Find where the given text appears and provide that cell's center as [x, y] coordinate. 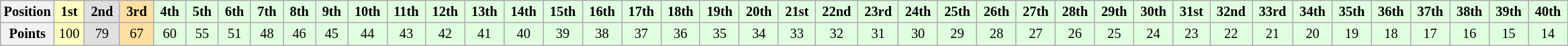
35 [719, 34]
31st [1191, 11]
3rd [136, 11]
38 [602, 34]
25th [957, 11]
29 [957, 34]
43 [406, 34]
34th [1312, 11]
18th [680, 11]
26th [997, 11]
48 [267, 34]
28 [997, 34]
23rd [878, 11]
67 [136, 34]
51 [234, 34]
20 [1312, 34]
Points [28, 34]
5th [202, 11]
30 [918, 34]
6th [234, 11]
4th [170, 11]
27 [1035, 34]
1st [70, 11]
16 [1469, 34]
17 [1430, 34]
32 [837, 34]
14th [523, 11]
7th [267, 11]
14 [1548, 34]
15 [1508, 34]
27th [1035, 11]
30th [1153, 11]
37 [641, 34]
11th [406, 11]
2nd [102, 11]
33 [796, 34]
12th [445, 11]
32nd [1232, 11]
8th [299, 11]
24 [1153, 34]
15th [563, 11]
26 [1075, 34]
21st [796, 11]
31 [878, 34]
79 [102, 34]
17th [641, 11]
24th [918, 11]
39th [1508, 11]
44 [367, 34]
38th [1469, 11]
21 [1273, 34]
41 [484, 34]
22nd [837, 11]
36th [1391, 11]
36 [680, 34]
40th [1548, 11]
34 [759, 34]
35th [1352, 11]
Position [28, 11]
39 [563, 34]
37th [1430, 11]
20th [759, 11]
22 [1232, 34]
33rd [1273, 11]
18 [1391, 34]
55 [202, 34]
19th [719, 11]
19 [1352, 34]
42 [445, 34]
100 [70, 34]
10th [367, 11]
23 [1191, 34]
40 [523, 34]
9th [332, 11]
60 [170, 34]
16th [602, 11]
13th [484, 11]
25 [1114, 34]
46 [299, 34]
29th [1114, 11]
28th [1075, 11]
45 [332, 34]
